Detect which cell encompasses the target text, then output its (x, y) center coordinate. 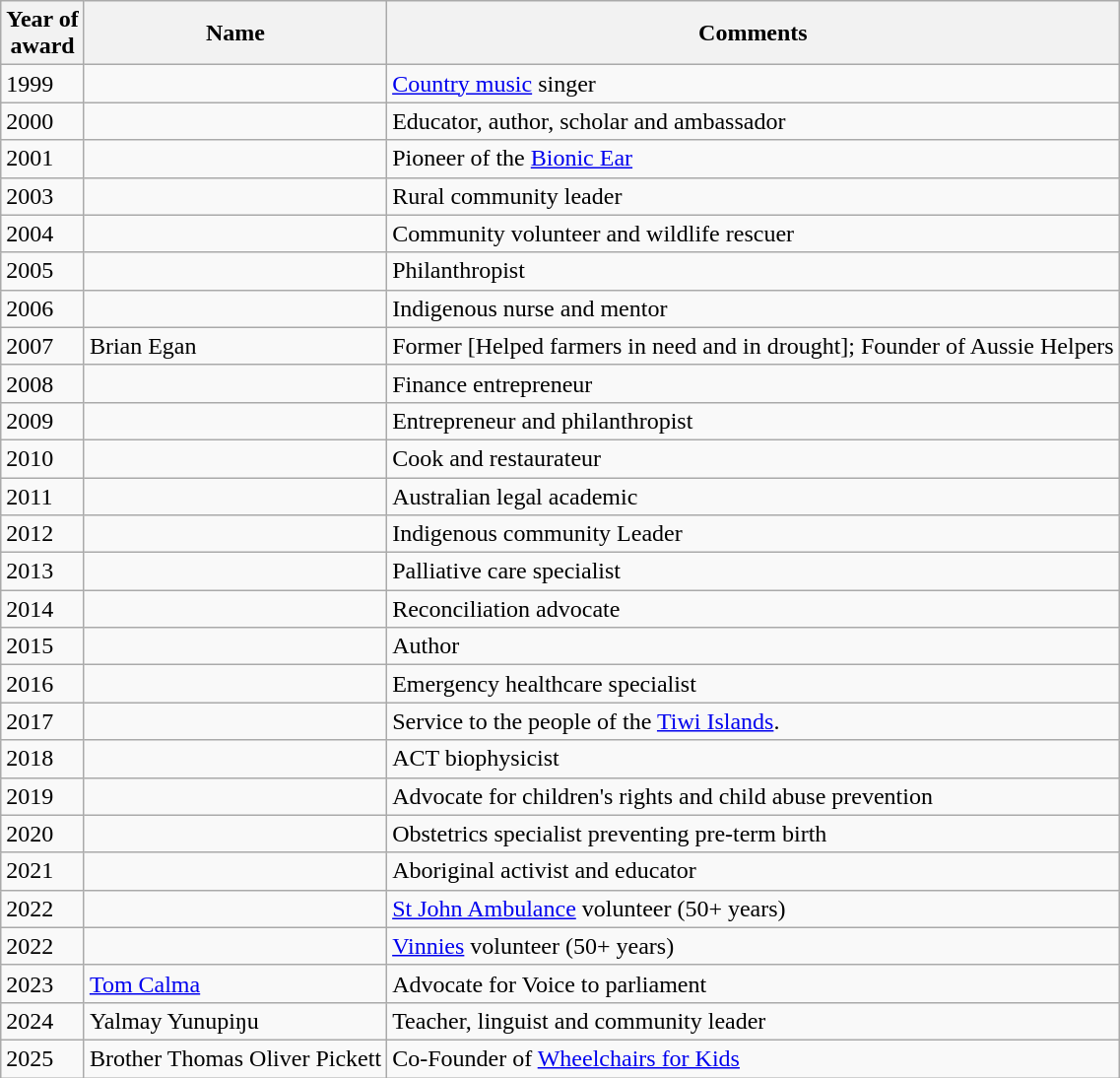
1999 (43, 84)
2017 (43, 721)
Advocate for children's rights and child abuse prevention (754, 796)
Co-Founder of Wheelchairs for Kids (754, 1058)
Comments (754, 34)
2006 (43, 308)
Emergency healthcare specialist (754, 684)
Palliative care specialist (754, 572)
Finance entrepreneur (754, 383)
2005 (43, 271)
2025 (43, 1058)
2003 (43, 196)
St John Ambulance volunteer (50+ years) (754, 909)
Indigenous nurse and mentor (754, 308)
Educator, author, scholar and ambassador (754, 121)
2013 (43, 572)
Entrepreneur and philanthropist (754, 421)
Brian Egan (234, 346)
2001 (43, 159)
Indigenous community Leader (754, 534)
Advocate for Voice to parliament (754, 983)
2021 (43, 871)
Reconciliation advocate (754, 609)
2016 (43, 684)
2018 (43, 759)
Obstetrics specialist preventing pre-term birth (754, 834)
Brother Thomas Oliver Pickett (234, 1058)
Tom Calma (234, 983)
Teacher, linguist and community leader (754, 1021)
Vinnies volunteer (50+ years) (754, 946)
2010 (43, 458)
Philanthropist (754, 271)
2008 (43, 383)
2009 (43, 421)
2024 (43, 1021)
Community volunteer and wildlife rescuer (754, 234)
Yalmay Yunupiŋu (234, 1021)
Rural community leader (754, 196)
Name (234, 34)
Author (754, 646)
Service to the people of the Tiwi Islands. (754, 721)
2015 (43, 646)
2011 (43, 496)
2023 (43, 983)
2007 (43, 346)
Australian legal academic (754, 496)
Year ofaward (43, 34)
2004 (43, 234)
Pioneer of the Bionic Ear (754, 159)
Cook and restaurateur (754, 458)
2014 (43, 609)
2020 (43, 834)
2000 (43, 121)
2019 (43, 796)
2012 (43, 534)
ACT biophysicist (754, 759)
Former [Helped farmers in need and in drought]; Founder of Aussie Helpers (754, 346)
Country music singer (754, 84)
Aboriginal activist and educator (754, 871)
